Determine the [x, y] coordinate at the center of the cell enclosing the given text.  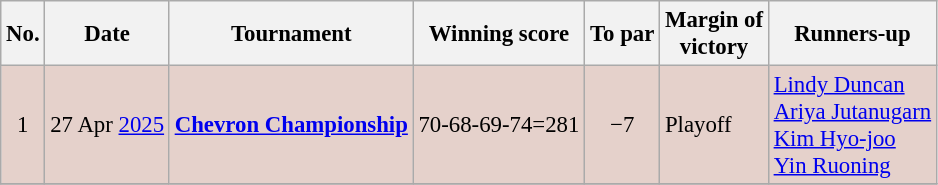
To par [622, 34]
No. [23, 34]
Date [107, 34]
Chevron Championship [291, 126]
1 [23, 126]
Winning score [499, 34]
Lindy Duncan Ariya Jutanugarn Kim Hyo-joo Yin Ruoning [852, 126]
27 Apr 2025 [107, 126]
Runners-up [852, 34]
Tournament [291, 34]
Margin ofvictory [714, 34]
−7 [622, 126]
70-68-69-74=281 [499, 126]
Playoff [714, 126]
